Pinpoint the cell where the given text exists, returning its (X, Y) midpoint coordinate. 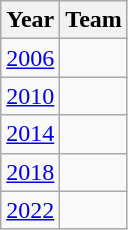
2022 (30, 210)
Year (30, 20)
2014 (30, 134)
2010 (30, 96)
2006 (30, 58)
2018 (30, 172)
Team (94, 20)
